Return the [X, Y] coordinate for the center point of the cell that contains the specified text.  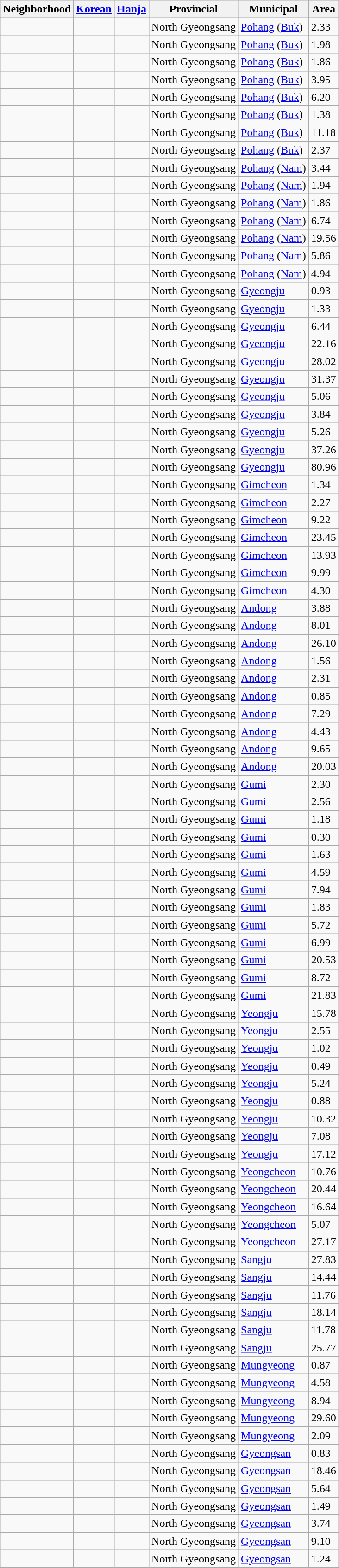
0.88 [323, 1101]
2.27 [323, 502]
3.74 [323, 1524]
6.74 [323, 221]
1.49 [323, 1506]
1.38 [323, 115]
3.44 [323, 167]
6.44 [323, 326]
1.24 [323, 1559]
4.43 [323, 731]
Municipal [274, 9]
9.99 [323, 573]
5.07 [323, 1224]
3.84 [323, 414]
10.32 [323, 1119]
7.94 [323, 890]
4.59 [323, 872]
8.72 [323, 978]
10.76 [323, 1171]
0.83 [323, 1453]
2.56 [323, 802]
4.30 [323, 590]
20.03 [323, 766]
8.01 [323, 626]
Korean [94, 9]
17.12 [323, 1154]
4.94 [323, 273]
27.17 [323, 1242]
3.95 [323, 80]
Area [323, 9]
80.96 [323, 467]
1.02 [323, 1048]
31.37 [323, 379]
1.98 [323, 44]
37.26 [323, 449]
Provincial [194, 9]
0.93 [323, 291]
7.29 [323, 713]
7.08 [323, 1136]
3.88 [323, 608]
2.31 [323, 678]
0.30 [323, 837]
Neighborhood [37, 9]
1.94 [323, 185]
5.26 [323, 432]
0.85 [323, 696]
28.02 [323, 361]
8.94 [323, 1401]
14.44 [323, 1277]
2.09 [323, 1436]
9.10 [323, 1541]
9.22 [323, 520]
23.45 [323, 538]
5.72 [323, 925]
13.93 [323, 555]
11.78 [323, 1330]
25.77 [323, 1348]
18.14 [323, 1312]
19.56 [323, 238]
20.53 [323, 960]
21.83 [323, 995]
2.30 [323, 784]
1.56 [323, 661]
5.86 [323, 256]
2.37 [323, 150]
5.24 [323, 1084]
11.76 [323, 1295]
20.44 [323, 1189]
5.06 [323, 397]
16.64 [323, 1207]
18.46 [323, 1471]
Hanja [132, 9]
2.55 [323, 1030]
1.63 [323, 855]
2.33 [323, 27]
6.99 [323, 942]
0.49 [323, 1066]
9.65 [323, 749]
29.60 [323, 1418]
6.20 [323, 97]
11.18 [323, 132]
26.10 [323, 643]
4.58 [323, 1383]
1.18 [323, 819]
5.64 [323, 1488]
27.83 [323, 1259]
1.33 [323, 309]
22.16 [323, 344]
1.83 [323, 907]
15.78 [323, 1013]
0.87 [323, 1365]
1.34 [323, 484]
